Search for the cell housing the specified text and yield its [X, Y] center coordinate. 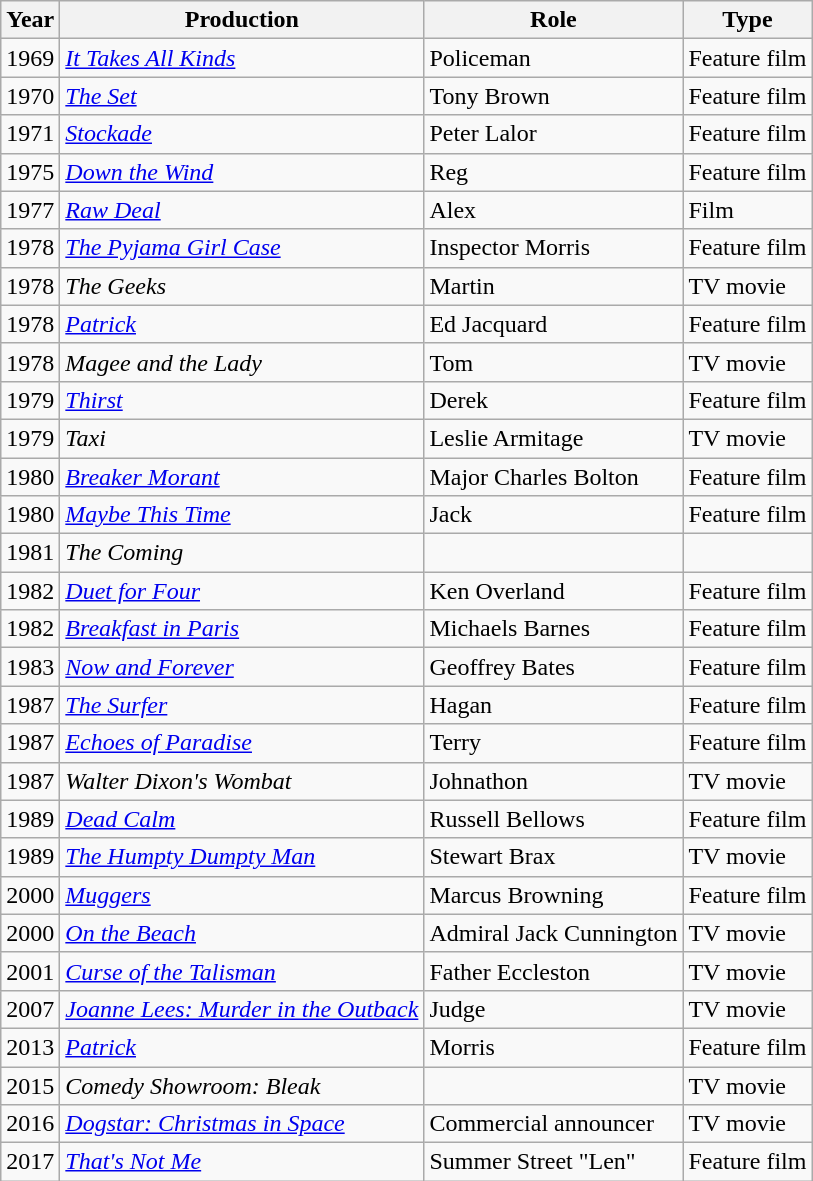
2015 [30, 1085]
The Set [242, 96]
1971 [30, 134]
Duet for Four [242, 591]
Dead Calm [242, 819]
2017 [30, 1162]
Admiral Jack Cunnington [554, 933]
Alex [554, 210]
It Takes All Kinds [242, 58]
Breakfast in Paris [242, 629]
Commercial announcer [554, 1124]
Geoffrey Bates [554, 667]
Derek [554, 400]
1969 [30, 58]
2016 [30, 1124]
Tony Brown [554, 96]
1970 [30, 96]
Muggers [242, 895]
Year [30, 20]
The Geeks [242, 286]
Judge [554, 1009]
Film [748, 210]
1981 [30, 553]
Russell Bellows [554, 819]
Breaker Morant [242, 477]
Terry [554, 743]
Down the Wind [242, 172]
Stockade [242, 134]
Now and Forever [242, 667]
Father Eccleston [554, 971]
2007 [30, 1009]
Reg [554, 172]
Tom [554, 362]
Jack [554, 515]
That's Not Me [242, 1162]
The Humpty Dumpty Man [242, 857]
Echoes of Paradise [242, 743]
On the Beach [242, 933]
Taxi [242, 438]
Policeman [554, 58]
Morris [554, 1047]
Stewart Brax [554, 857]
Production [242, 20]
Thirst [242, 400]
Major Charles Bolton [554, 477]
Marcus Browning [554, 895]
Type [748, 20]
Martin [554, 286]
1975 [30, 172]
2001 [30, 971]
1977 [30, 210]
Joanne Lees: Murder in the Outback [242, 1009]
Magee and the Lady [242, 362]
1983 [30, 667]
2013 [30, 1047]
The Coming [242, 553]
Ken Overland [554, 591]
Ed Jacquard [554, 324]
Role [554, 20]
Inspector Morris [554, 248]
Raw Deal [242, 210]
Walter Dixon's Wombat [242, 781]
Michaels Barnes [554, 629]
Dogstar: Christmas in Space [242, 1124]
Curse of the Talisman [242, 971]
Leslie Armitage [554, 438]
Summer Street "Len" [554, 1162]
The Pyjama Girl Case [242, 248]
Maybe This Time [242, 515]
Hagan [554, 705]
Comedy Showroom: Bleak [242, 1085]
The Surfer [242, 705]
Johnathon [554, 781]
Peter Lalor [554, 134]
